Detect which cell encompasses the target text, then output its [x, y] center coordinate. 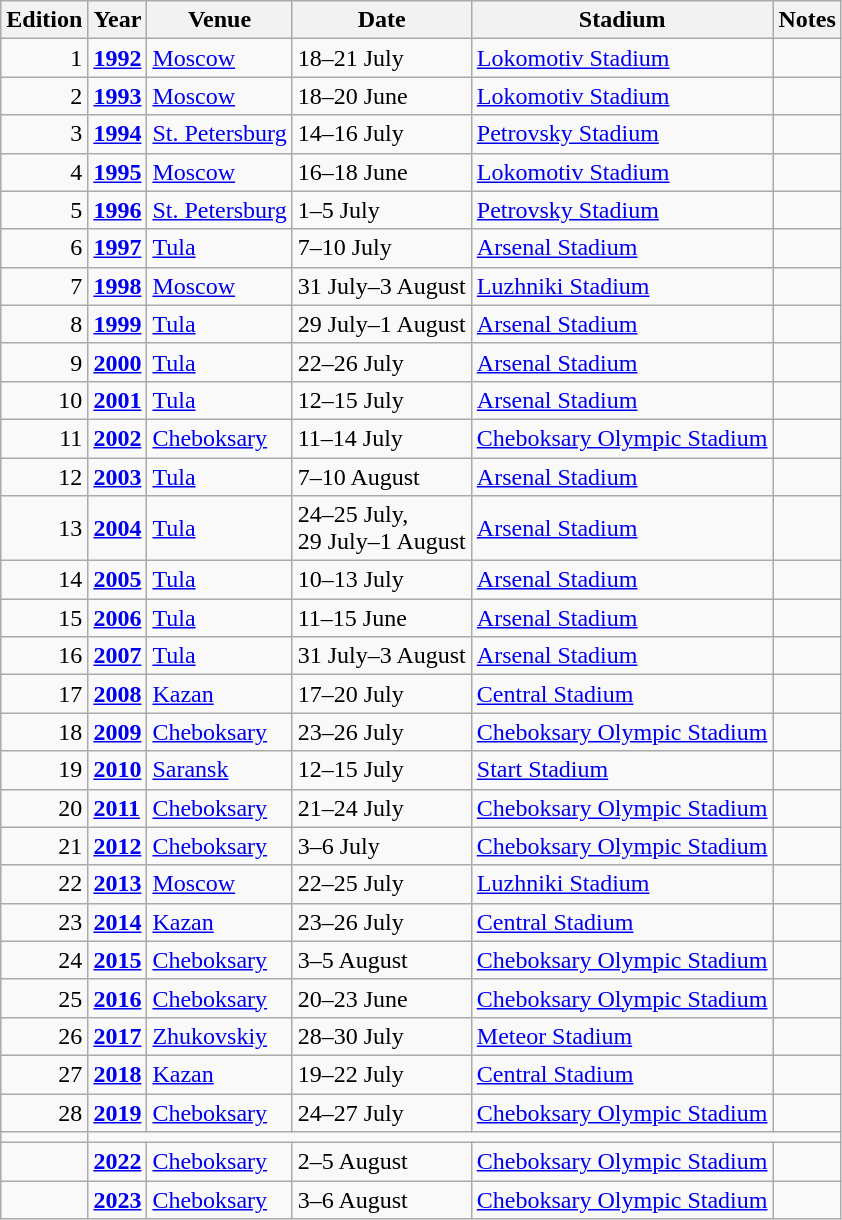
2023 [118, 1200]
21 [44, 846]
10–13 July [382, 580]
2012 [118, 846]
18–20 June [382, 96]
10 [44, 400]
2002 [118, 438]
23 [44, 922]
22–25 July [382, 884]
16 [44, 656]
2006 [118, 618]
Saransk [220, 770]
3 [44, 134]
7 [44, 286]
1999 [118, 324]
14–16 July [382, 134]
1 [44, 58]
6 [44, 248]
1998 [118, 286]
22 [44, 884]
17–20 July [382, 694]
2016 [118, 998]
19 [44, 770]
17 [44, 694]
Stadium [622, 20]
1997 [118, 248]
2018 [118, 1074]
2004 [118, 528]
24–27 July [382, 1113]
24 [44, 960]
3–5 August [382, 960]
11–15 June [382, 618]
2 [44, 96]
9 [44, 362]
2003 [118, 477]
11 [44, 438]
13 [44, 528]
2005 [118, 580]
18 [44, 732]
28 [44, 1113]
2017 [118, 1036]
2001 [118, 400]
Year [118, 20]
2000 [118, 362]
Zhukovskiy [220, 1036]
15 [44, 618]
Venue [220, 20]
Meteor Stadium [622, 1036]
12 [44, 477]
2008 [118, 694]
18–21 July [382, 58]
1996 [118, 210]
21–24 July [382, 808]
16–18 June [382, 172]
28–30 July [382, 1036]
2019 [118, 1113]
2009 [118, 732]
3–6 July [382, 846]
14 [44, 580]
20–23 June [382, 998]
Start Stadium [622, 770]
2013 [118, 884]
5 [44, 210]
29 July–1 August [382, 324]
19–22 July [382, 1074]
Edition [44, 20]
1993 [118, 96]
25 [44, 998]
20 [44, 808]
11–14 July [382, 438]
2015 [118, 960]
2014 [118, 922]
7–10 July [382, 248]
1995 [118, 172]
1994 [118, 134]
7–10 August [382, 477]
22–26 July [382, 362]
Date [382, 20]
2010 [118, 770]
4 [44, 172]
2–5 August [382, 1162]
24–25 July, 29 July–1 August [382, 528]
3–6 August [382, 1200]
2022 [118, 1162]
26 [44, 1036]
2007 [118, 656]
27 [44, 1074]
1–5 July [382, 210]
2011 [118, 808]
Notes [807, 20]
8 [44, 324]
1992 [118, 58]
